Locate the cell with the specified text and output its (x, y) center coordinate. 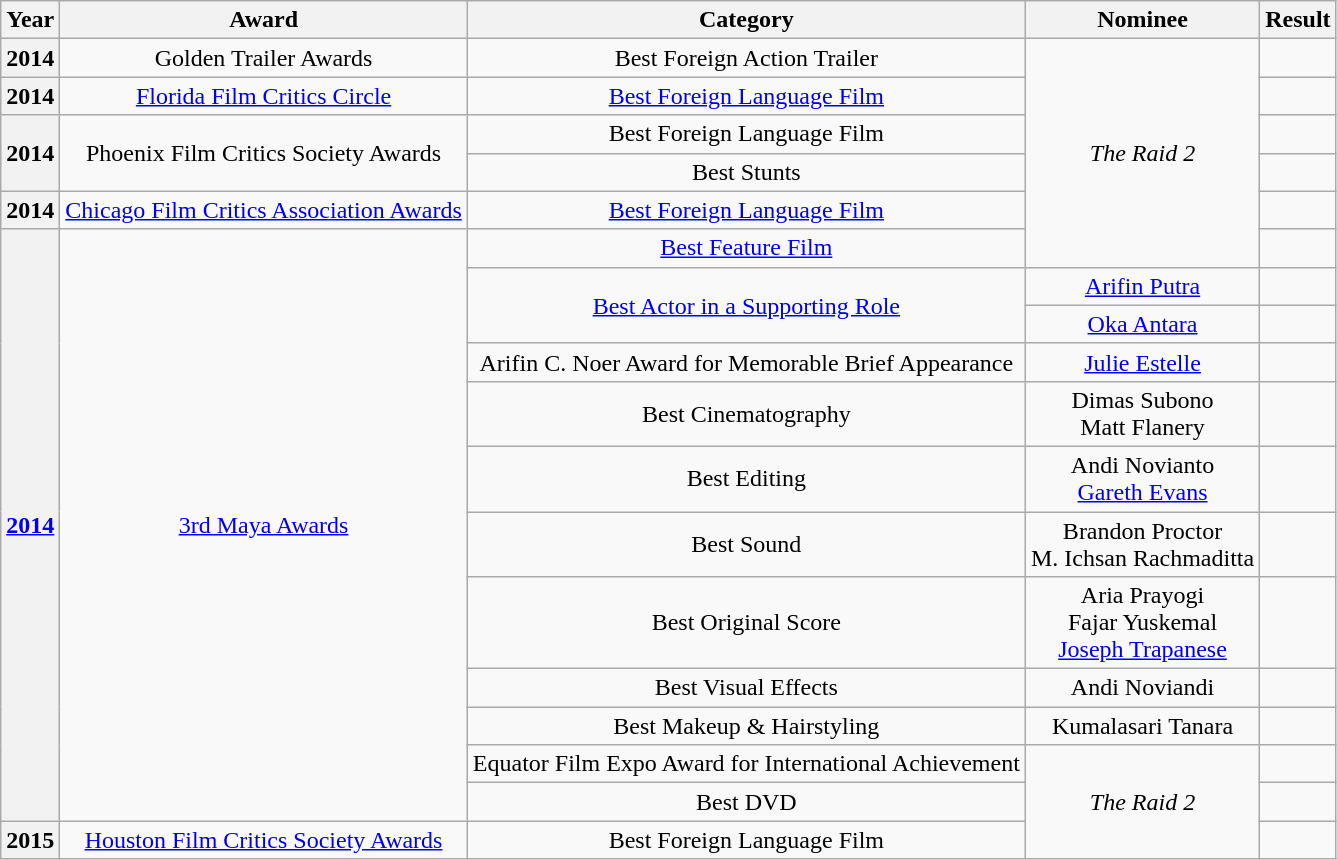
Golden Trailer Awards (264, 58)
Arifin C. Noer Award for Memorable Brief Appearance (746, 362)
Andi Noviandi (1142, 688)
Brandon Proctor M. Ichsan Rachmaditta (1142, 544)
Dimas Subono Matt Flanery (1142, 414)
Best Feature Film (746, 248)
Best Editing (746, 478)
2015 (30, 840)
Nominee (1142, 20)
Category (746, 20)
Result (1298, 20)
Best Visual Effects (746, 688)
Best Makeup & Hairstyling (746, 726)
3rd Maya Awards (264, 525)
Oka Antara (1142, 324)
Award (264, 20)
Best Cinematography (746, 414)
Arifin Putra (1142, 286)
Andi Novianto Gareth Evans (1142, 478)
Best Foreign Action Trailer (746, 58)
Kumalasari Tanara (1142, 726)
Best Sound (746, 544)
Aria Prayogi Fajar Yuskemal Joseph Trapanese (1142, 623)
Year (30, 20)
Best DVD (746, 802)
Florida Film Critics Circle (264, 96)
Best Actor in a Supporting Role (746, 305)
Julie Estelle (1142, 362)
Phoenix Film Critics Society Awards (264, 153)
Houston Film Critics Society Awards (264, 840)
Best Stunts (746, 172)
Equator Film Expo Award for International Achievement (746, 764)
Best Original Score (746, 623)
Chicago Film Critics Association Awards (264, 210)
